Return the (x, y) coordinate for the center point of the cell that contains the specified text.  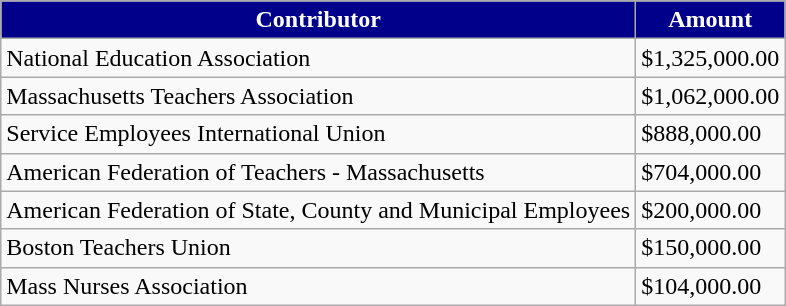
$150,000.00 (710, 248)
$1,062,000.00 (710, 96)
Massachusetts Teachers Association (318, 96)
American Federation of State, County and Municipal Employees (318, 210)
$1,325,000.00 (710, 58)
Mass Nurses Association (318, 286)
Service Employees International Union (318, 134)
Boston Teachers Union (318, 248)
American Federation of Teachers - Massachusetts (318, 172)
$104,000.00 (710, 286)
Contributor (318, 20)
$888,000.00 (710, 134)
Amount (710, 20)
$704,000.00 (710, 172)
$200,000.00 (710, 210)
National Education Association (318, 58)
